Find where the given text appears and provide that cell's center as (x, y) coordinate. 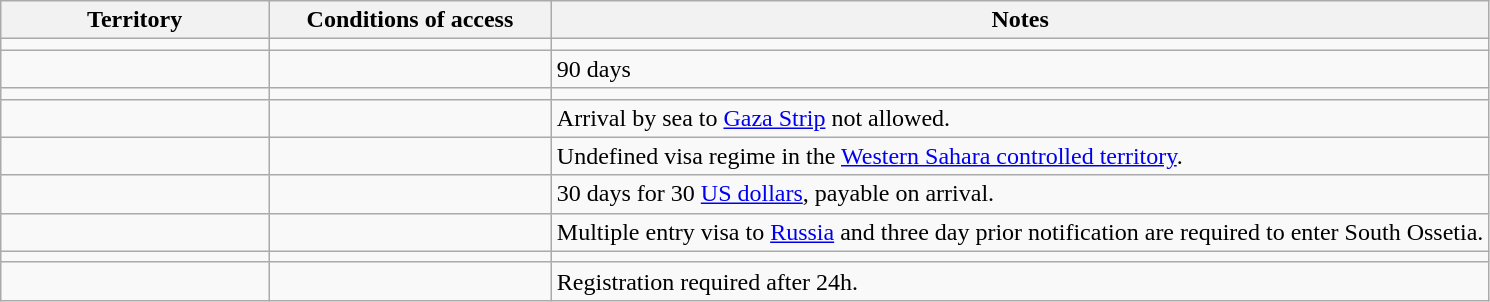
Multiple entry visa to Russia and three day prior notification are required to enter South Ossetia. (1020, 232)
Arrival by sea to Gaza Strip not allowed. (1020, 118)
Notes (1020, 20)
Conditions of access (410, 20)
30 days for 30 US dollars, payable on arrival. (1020, 194)
Registration required after 24h. (1020, 281)
Territory (135, 20)
Undefined visa regime in the Western Sahara controlled territory. (1020, 156)
90 days (1020, 69)
